Return the (X, Y) coordinate for the center point of the cell that contains the specified text.  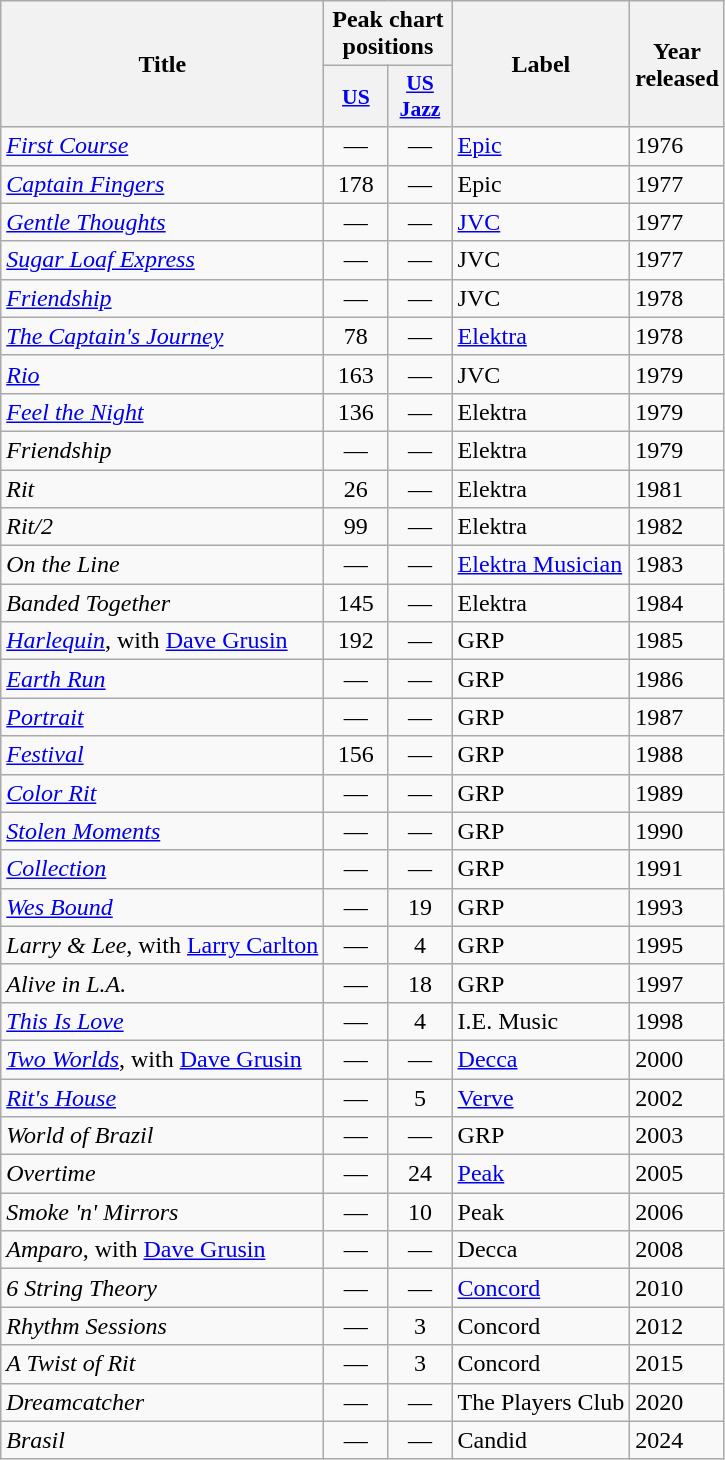
2002 (678, 1097)
145 (356, 603)
Brasil (162, 1440)
Overtime (162, 1174)
1988 (678, 755)
On the Line (162, 565)
Year released (678, 64)
2008 (678, 1250)
Title (162, 64)
Color Rit (162, 793)
Sugar Loaf Express (162, 260)
2012 (678, 1326)
1984 (678, 603)
This Is Love (162, 1021)
I.E. Music (541, 1021)
Alive in L.A. (162, 983)
Two Worlds, with Dave Grusin (162, 1059)
Elektra Musician (541, 565)
Feel the Night (162, 412)
1990 (678, 831)
178 (356, 184)
A Twist of Rit (162, 1364)
2005 (678, 1174)
1987 (678, 717)
1995 (678, 945)
78 (356, 336)
Captain Fingers (162, 184)
2024 (678, 1440)
Stolen Moments (162, 831)
Gentle Thoughts (162, 222)
The Players Club (541, 1402)
1989 (678, 793)
1981 (678, 489)
5 (420, 1097)
Larry & Lee, with Larry Carlton (162, 945)
2015 (678, 1364)
Portrait (162, 717)
1983 (678, 565)
2010 (678, 1288)
Label (541, 64)
2020 (678, 1402)
10 (420, 1212)
1976 (678, 146)
2003 (678, 1136)
US (356, 96)
2006 (678, 1212)
163 (356, 374)
Banded Together (162, 603)
The Captain's Journey (162, 336)
1982 (678, 527)
19 (420, 907)
Collection (162, 869)
Rit (162, 489)
2000 (678, 1059)
1986 (678, 679)
Earth Run (162, 679)
Rhythm Sessions (162, 1326)
136 (356, 412)
1997 (678, 983)
1993 (678, 907)
1998 (678, 1021)
Peak chart positions (388, 34)
18 (420, 983)
99 (356, 527)
192 (356, 641)
1991 (678, 869)
6 String Theory (162, 1288)
156 (356, 755)
Dreamcatcher (162, 1402)
Festival (162, 755)
Candid (541, 1440)
Rit's House (162, 1097)
Rit/2 (162, 527)
Verve (541, 1097)
Rio (162, 374)
Harlequin, with Dave Grusin (162, 641)
1985 (678, 641)
Amparo, with Dave Grusin (162, 1250)
Wes Bound (162, 907)
First Course (162, 146)
Smoke 'n' Mirrors (162, 1212)
USJazz (420, 96)
24 (420, 1174)
World of Brazil (162, 1136)
26 (356, 489)
